Determine the (x, y) coordinate at the center of the cell enclosing the given text.  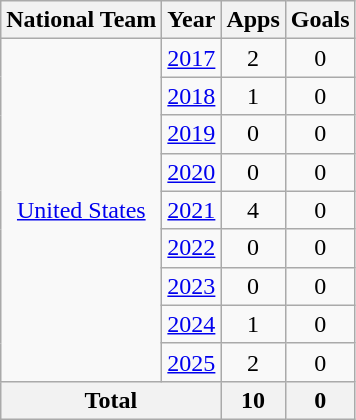
Total (111, 400)
2025 (192, 362)
2024 (192, 324)
2018 (192, 96)
2020 (192, 172)
4 (253, 210)
2021 (192, 210)
2019 (192, 134)
10 (253, 400)
National Team (82, 20)
2017 (192, 58)
Goals (320, 20)
2022 (192, 248)
Year (192, 20)
Apps (253, 20)
2023 (192, 286)
United States (82, 210)
